Output the [X, Y] coordinate of the center of the cell containing the given text.  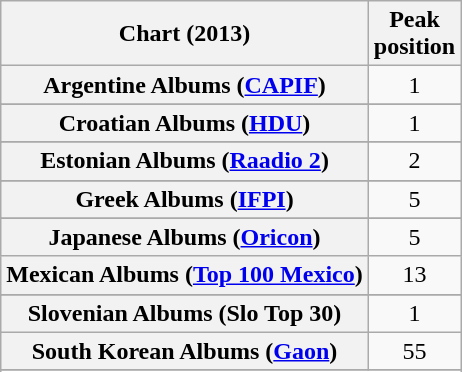
Croatian Albums (HDU) [185, 123]
Slovenian Albums (Slo Top 30) [185, 313]
Estonian Albums (Raadio 2) [185, 161]
Peakposition [414, 34]
55 [414, 351]
Chart (2013) [185, 34]
2 [414, 161]
Japanese Albums (Oricon) [185, 237]
Argentine Albums (CAPIF) [185, 85]
Greek Albums (IFPI) [185, 199]
Mexican Albums (Top 100 Mexico) [185, 275]
13 [414, 275]
South Korean Albums (Gaon) [185, 351]
